Find where the given text appears and provide that cell's center as [x, y] coordinate. 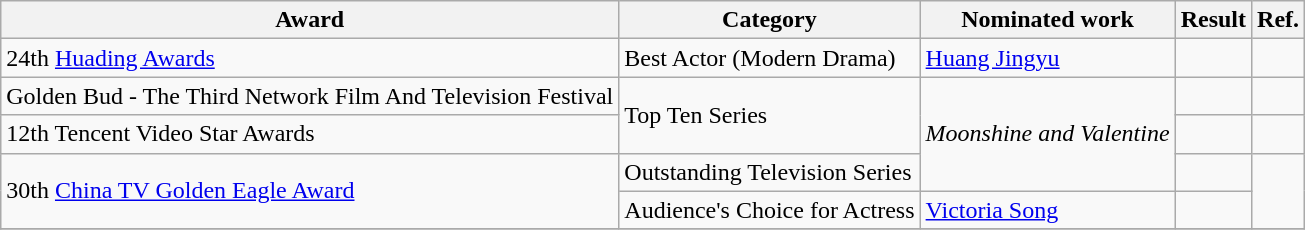
Moonshine and Valentine [1048, 134]
30th China TV Golden Eagle Award [310, 191]
24th Huading Awards [310, 58]
Ref. [1278, 20]
Golden Bud - The Third Network Film And Television Festival [310, 96]
Nominated work [1048, 20]
Top Ten Series [770, 115]
Audience's Choice for Actress [770, 210]
12th Tencent Video Star Awards [310, 134]
Huang Jingyu [1048, 58]
Outstanding Television Series [770, 172]
Category [770, 20]
Award [310, 20]
Best Actor (Modern Drama) [770, 58]
Victoria Song [1048, 210]
Result [1213, 20]
